For the text-containing cell, return its midpoint in (x, y) coordinate format. 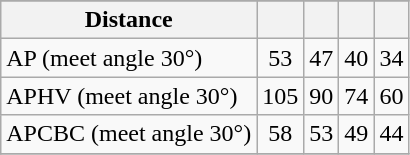
60 (392, 96)
Distance (129, 20)
90 (322, 96)
34 (392, 58)
APCBC (meet angle 30°) (129, 134)
74 (356, 96)
47 (322, 58)
105 (280, 96)
49 (356, 134)
40 (356, 58)
APHV (meet angle 30°) (129, 96)
44 (392, 134)
AP (meet angle 30°) (129, 58)
58 (280, 134)
